Pinpoint the cell where the given text exists, returning its (X, Y) midpoint coordinate. 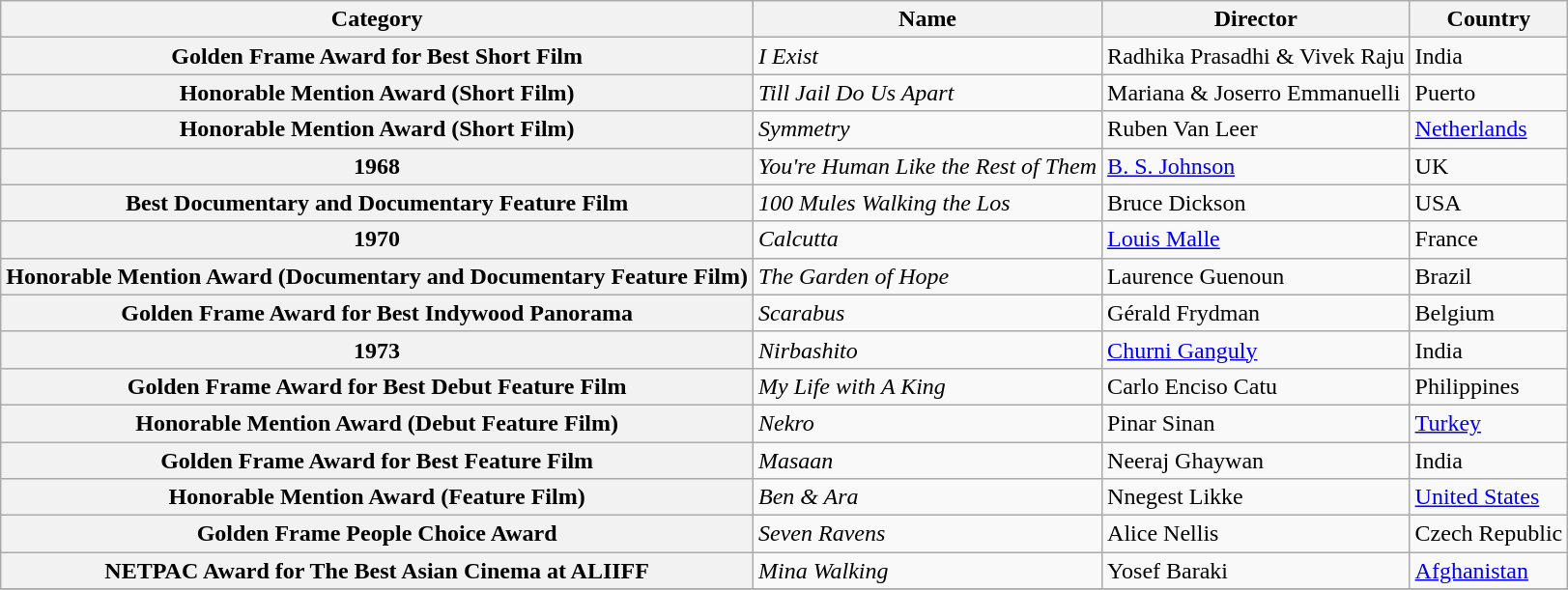
Pinar Sinan (1256, 423)
Golden Frame Award for Best Feature Film (377, 461)
Scarabus (927, 313)
Best Documentary and Documentary Feature Film (377, 203)
Till Jail Do Us Apart (927, 93)
Bruce Dickson (1256, 203)
Brazil (1489, 276)
1973 (377, 350)
I Exist (927, 56)
100 Mules Walking the Los (927, 203)
The Garden of Hope (927, 276)
Honorable Mention Award (Debut Feature Film) (377, 423)
NETPAC Award for The Best Asian Cinema at ALIIFF (377, 571)
Calcutta (927, 239)
Mina Walking (927, 571)
Golden Frame Award for Best Indywood Panorama (377, 313)
Carlo Enciso Catu (1256, 386)
Yosef Baraki (1256, 571)
Churni Ganguly (1256, 350)
Louis Malle (1256, 239)
United States (1489, 497)
Nekro (927, 423)
Mariana & Joserro Emmanuelli (1256, 93)
You're Human Like the Rest of Them (927, 166)
Neeraj Ghaywan (1256, 461)
Golden Frame Award for Best Short Film (377, 56)
Netherlands (1489, 129)
Alice Nellis (1256, 534)
Director (1256, 19)
Ben & Ara (927, 497)
France (1489, 239)
Honorable Mention Award (Documentary and Documentary Feature Film) (377, 276)
Belgium (1489, 313)
Honorable Mention Award (Feature Film) (377, 497)
Afghanistan (1489, 571)
Seven Ravens (927, 534)
USA (1489, 203)
Golden Frame People Choice Award (377, 534)
Name (927, 19)
Laurence Guenoun (1256, 276)
Country (1489, 19)
Radhika Prasadhi & Vivek Raju (1256, 56)
Nirbashito (927, 350)
1968 (377, 166)
Golden Frame Award for Best Debut Feature Film (377, 386)
Puerto (1489, 93)
B. S. Johnson (1256, 166)
Philippines (1489, 386)
My Life with A King (927, 386)
1970 (377, 239)
Masaan (927, 461)
Gérald Frydman (1256, 313)
Symmetry (927, 129)
UK (1489, 166)
Czech Republic (1489, 534)
Turkey (1489, 423)
Ruben Van Leer (1256, 129)
Nnegest Likke (1256, 497)
Category (377, 19)
